Return (X, Y) of the center of cell containing provided text 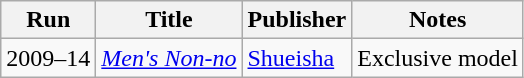
Publisher (297, 20)
Shueisha (297, 58)
Notes (438, 20)
Title (169, 20)
Men's Non-no (169, 58)
Exclusive model (438, 58)
Run (48, 20)
2009–14 (48, 58)
